From the cell containing the given text, extract its center point as (X, Y) coordinate. 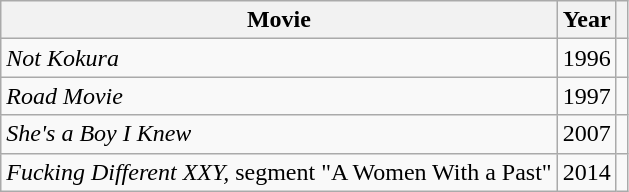
Fucking Different XXY, segment "A Women With a Past" (279, 172)
2007 (586, 134)
Movie (279, 20)
Year (586, 20)
1997 (586, 96)
Road Movie (279, 96)
Not Kokura (279, 58)
1996 (586, 58)
2014 (586, 172)
She's a Boy I Knew (279, 134)
